From the cell containing the given text, extract its center point as [x, y] coordinate. 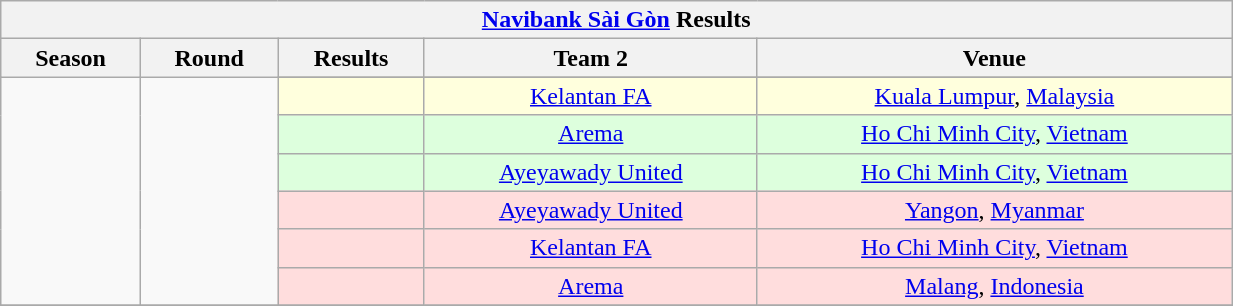
Malang, Indonesia [994, 286]
Yangon, Myanmar [994, 210]
Navibank Sài Gòn Results [616, 20]
Venue [994, 58]
Results [351, 58]
Season [71, 58]
Team 2 [590, 58]
Kuala Lumpur, Malaysia [994, 96]
Round [208, 58]
